For the text-containing cell, return its midpoint in (X, Y) coordinate format. 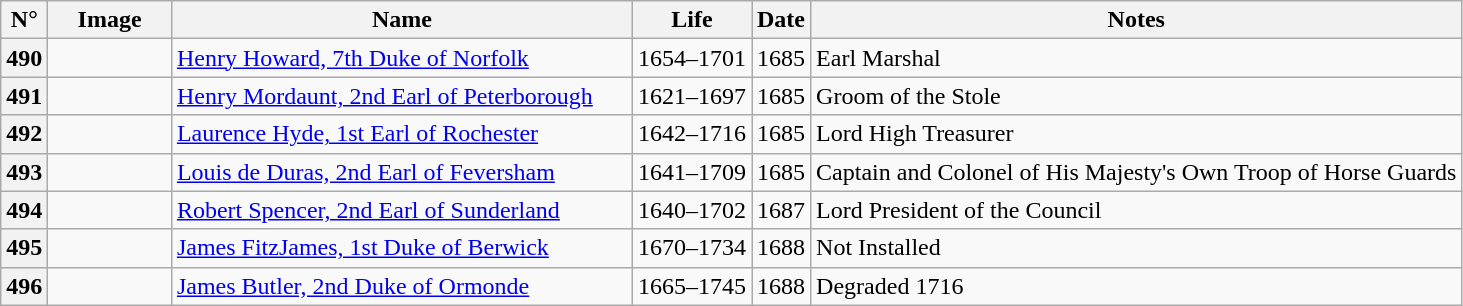
492 (24, 134)
Name (402, 20)
Louis de Duras, 2nd Earl of Feversham (402, 172)
Earl Marshal (1136, 58)
James FitzJames, 1st Duke of Berwick (402, 248)
Robert Spencer, 2nd Earl of Sunderland (402, 210)
1687 (782, 210)
491 (24, 96)
Henry Mordaunt, 2nd Earl of Peterborough (402, 96)
1640–1702 (692, 210)
Lord High Treasurer (1136, 134)
N° (24, 20)
Laurence Hyde, 1st Earl of Rochester (402, 134)
1665–1745 (692, 286)
1642–1716 (692, 134)
490 (24, 58)
493 (24, 172)
1641–1709 (692, 172)
Date (782, 20)
494 (24, 210)
1654–1701 (692, 58)
Life (692, 20)
Degraded 1716 (1136, 286)
Notes (1136, 20)
1621–1697 (692, 96)
Lord President of the Council (1136, 210)
496 (24, 286)
Not Installed (1136, 248)
Groom of the Stole (1136, 96)
Image (110, 20)
1670–1734 (692, 248)
Captain and Colonel of His Majesty's Own Troop of Horse Guards (1136, 172)
495 (24, 248)
James Butler, 2nd Duke of Ormonde (402, 286)
Henry Howard, 7th Duke of Norfolk (402, 58)
